Search for the cell housing the specified text and yield its (X, Y) center coordinate. 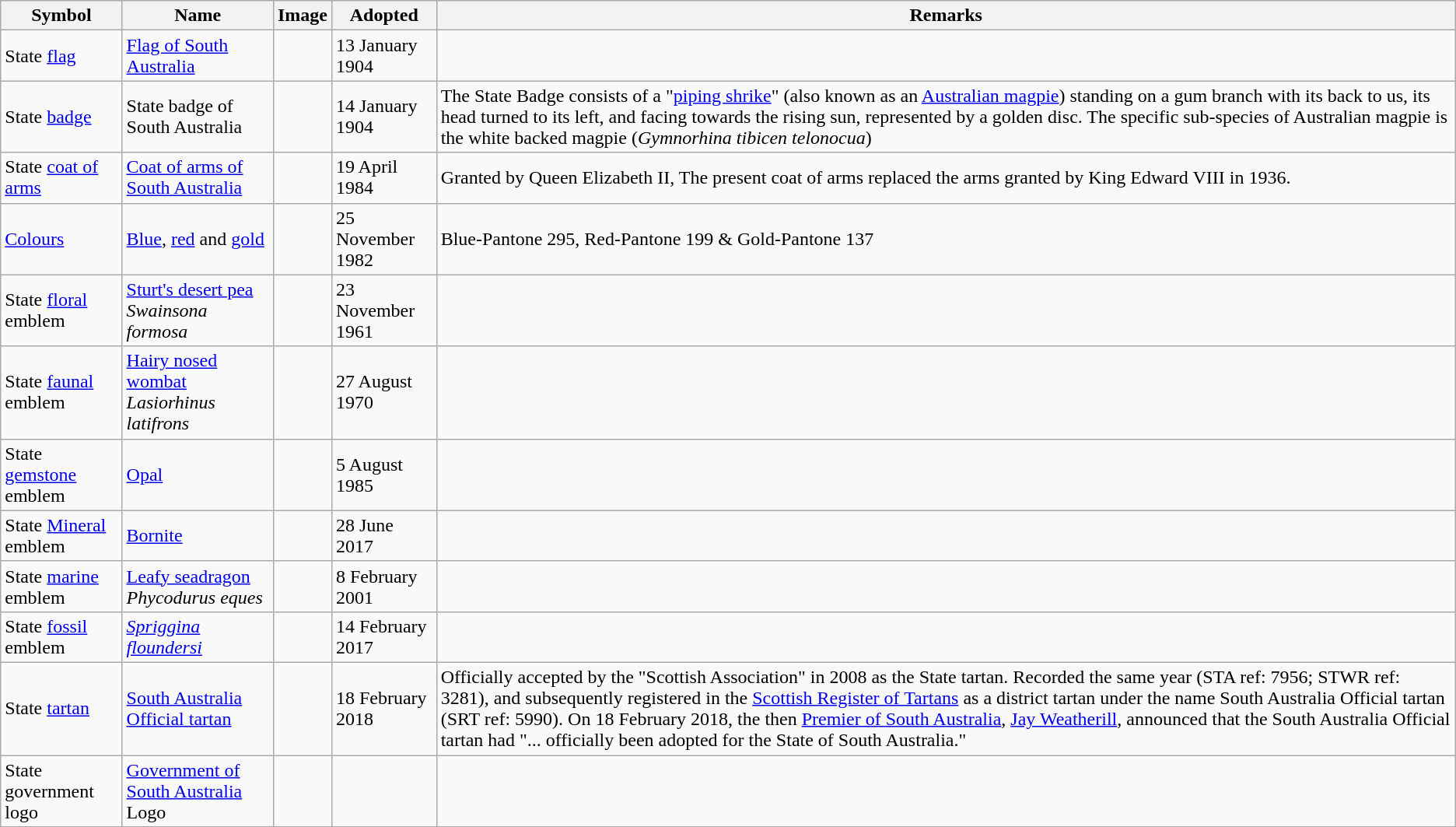
14 January 1904 (384, 117)
28 June 2017 (384, 535)
Bornite (198, 535)
Colours (61, 239)
Spriggina floundersi (198, 636)
South Australia Official tartan (198, 708)
State fossil emblem (61, 636)
State badge of South Australia (198, 117)
Blue, red and gold (198, 239)
23 November 1961 (384, 310)
State tartan (61, 708)
Image (302, 16)
13 January 1904 (384, 56)
Name (198, 16)
State gemstone emblem (61, 475)
State faunal emblem (61, 392)
Hairy nosed wombat Lasiorhinus latifrons (198, 392)
Remarks (946, 16)
State badge (61, 117)
Sturt's desert pea Swainsona formosa (198, 310)
25 November 1982 (384, 239)
Adopted (384, 16)
Flag of South Australia (198, 56)
State marine emblem (61, 587)
State floral emblem (61, 310)
5 August 1985 (384, 475)
State Mineral emblem (61, 535)
Coat of arms of South Australia (198, 177)
Granted by Queen Elizabeth II, The present coat of arms replaced the arms granted by King Edward VIII in 1936. (946, 177)
Leafy seadragonPhycodurus eques (198, 587)
8 February 2001 (384, 587)
14 February 2017 (384, 636)
State government logo (61, 790)
State flag (61, 56)
Symbol (61, 16)
18 February 2018 (384, 708)
State coat of arms (61, 177)
27 August 1970 (384, 392)
Blue-Pantone 295, Red-Pantone 199 & Gold-Pantone 137 (946, 239)
Government of South Australia Logo (198, 790)
19 April 1984 (384, 177)
Opal (198, 475)
